Locate the cell with the specified text and output its [X, Y] center coordinate. 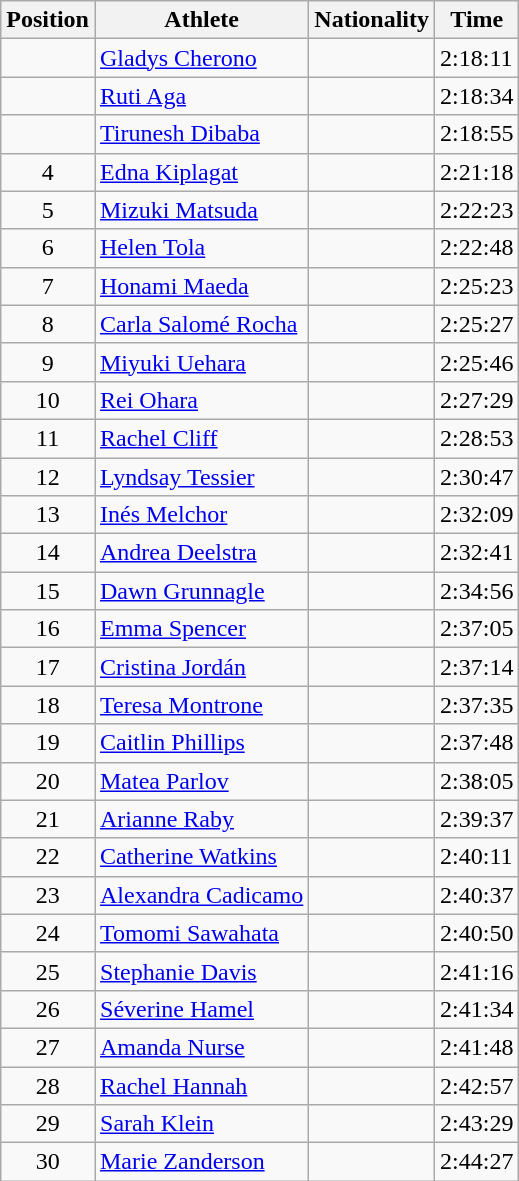
2:37:14 [477, 667]
Gladys Cherono [201, 58]
2:41:34 [477, 1009]
Helen Tola [201, 248]
2:22:48 [477, 248]
Miyuki Uehara [201, 362]
19 [48, 743]
16 [48, 629]
10 [48, 400]
21 [48, 819]
2:22:23 [477, 210]
2:40:11 [477, 857]
2:32:09 [477, 515]
20 [48, 781]
2:40:37 [477, 895]
25 [48, 971]
Ruti Aga [201, 96]
29 [48, 1124]
Teresa Montrone [201, 705]
Edna Kiplagat [201, 172]
28 [48, 1085]
Tirunesh Dibaba [201, 134]
Alexandra Cadicamo [201, 895]
2:18:11 [477, 58]
2:37:48 [477, 743]
Cristina Jordán [201, 667]
8 [48, 324]
2:41:16 [477, 971]
14 [48, 553]
27 [48, 1047]
23 [48, 895]
5 [48, 210]
Tomomi Sawahata [201, 933]
Stephanie Davis [201, 971]
Amanda Nurse [201, 1047]
2:38:05 [477, 781]
2:25:46 [477, 362]
17 [48, 667]
2:32:41 [477, 553]
Rachel Cliff [201, 438]
Matea Parlov [201, 781]
2:18:55 [477, 134]
Time [477, 20]
2:42:57 [477, 1085]
Sarah Klein [201, 1124]
2:37:05 [477, 629]
Dawn Grunnagle [201, 591]
Arianne Raby [201, 819]
2:43:29 [477, 1124]
Rei Ohara [201, 400]
6 [48, 248]
Emma Spencer [201, 629]
30 [48, 1162]
2:44:27 [477, 1162]
Séverine Hamel [201, 1009]
Nationality [372, 20]
2:37:35 [477, 705]
12 [48, 477]
Catherine Watkins [201, 857]
Position [48, 20]
2:25:27 [477, 324]
2:34:56 [477, 591]
Honami Maeda [201, 286]
2:18:34 [477, 96]
2:25:23 [477, 286]
26 [48, 1009]
18 [48, 705]
Andrea Deelstra [201, 553]
13 [48, 515]
2:27:29 [477, 400]
11 [48, 438]
2:41:48 [477, 1047]
2:21:18 [477, 172]
Athlete [201, 20]
Caitlin Phillips [201, 743]
Marie Zanderson [201, 1162]
2:40:50 [477, 933]
Rachel Hannah [201, 1085]
Carla Salomé Rocha [201, 324]
Inés Melchor [201, 515]
24 [48, 933]
22 [48, 857]
Lyndsay Tessier [201, 477]
4 [48, 172]
2:28:53 [477, 438]
Mizuki Matsuda [201, 210]
2:30:47 [477, 477]
9 [48, 362]
2:39:37 [477, 819]
7 [48, 286]
15 [48, 591]
